From the cell containing the given text, extract its center point as [x, y] coordinate. 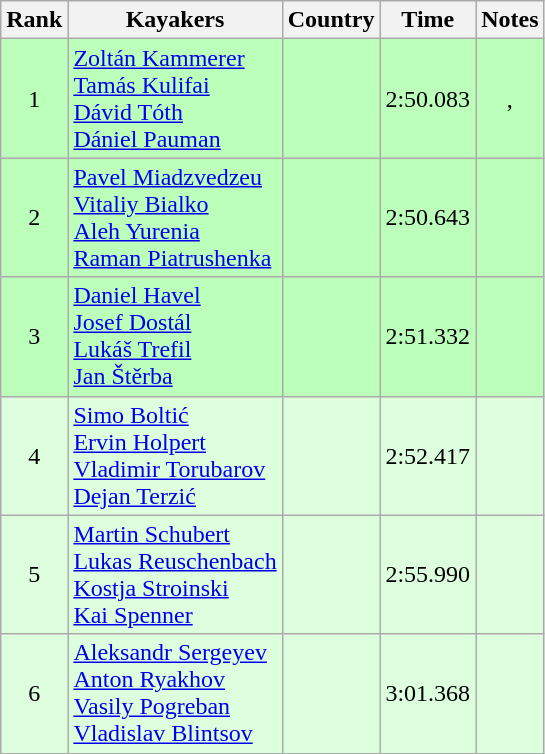
2:50.083 [428, 98]
Time [428, 20]
Country [331, 20]
Simo BoltićErvin HolpertVladimir TorubarovDejan Terzić [175, 456]
4 [34, 456]
2:50.643 [428, 218]
Aleksandr SergeyevAnton RyakhovVasily PogrebanVladislav Blintsov [175, 694]
3 [34, 336]
2:51.332 [428, 336]
Daniel HavelJosef DostálLukáš TrefilJan Štěrba [175, 336]
2:55.990 [428, 574]
2 [34, 218]
5 [34, 574]
Kayakers [175, 20]
Martin SchubertLukas ReuschenbachKostja StroinskiKai Spenner [175, 574]
Rank [34, 20]
1 [34, 98]
6 [34, 694]
, [510, 98]
Notes [510, 20]
Zoltán KammererTamás KulifaiDávid TóthDániel Pauman [175, 98]
3:01.368 [428, 694]
2:52.417 [428, 456]
Pavel MiadzvedzeuVitaliy BialkoAleh YureniaRaman Piatrushenka [175, 218]
